Determine the [X, Y] coordinate at the center of the cell enclosing the given text.  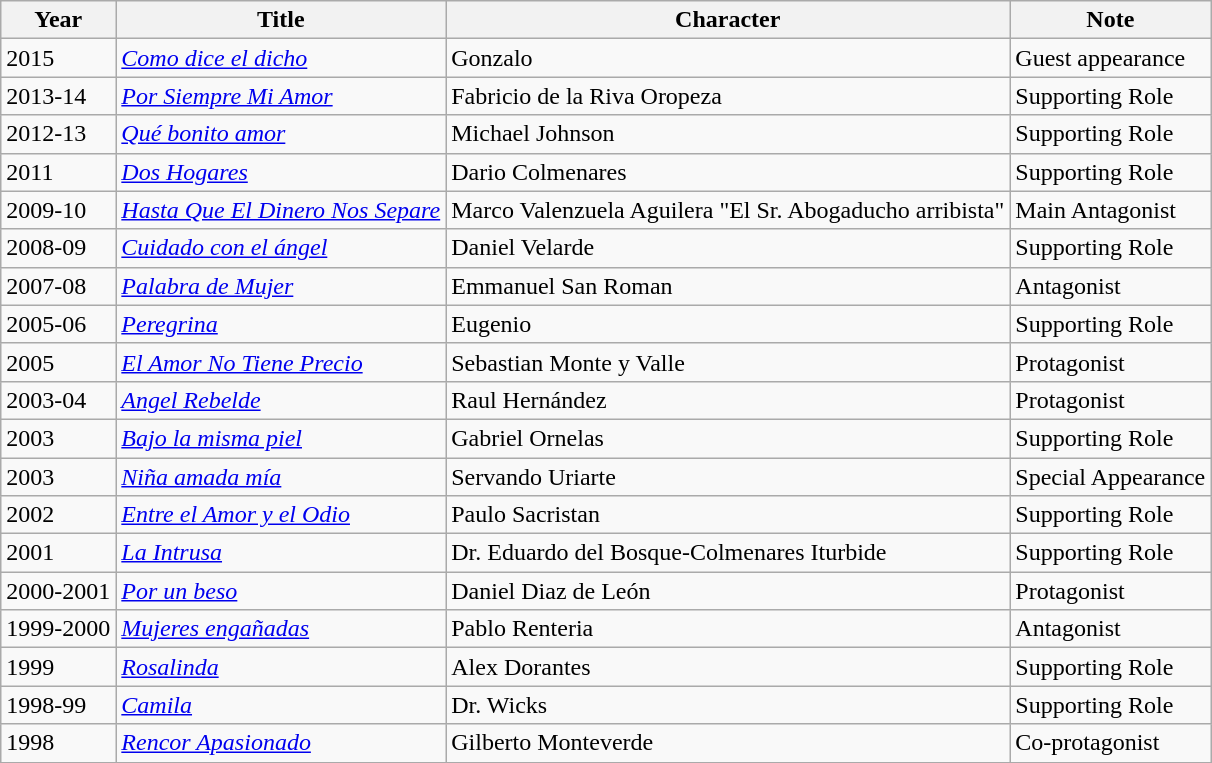
2003-04 [58, 400]
Peregrina [281, 324]
Special Appearance [1110, 477]
Camila [281, 705]
Dr. Eduardo del Bosque-Colmenares Iturbide [728, 553]
Year [58, 20]
Emmanuel San Roman [728, 286]
Servando Uriarte [728, 477]
Gonzalo [728, 58]
2013-14 [58, 96]
1998 [58, 743]
Dr. Wicks [728, 705]
Character [728, 20]
Mujeres engañadas [281, 629]
Dos Hogares [281, 172]
Eugenio [728, 324]
Co-protagonist [1110, 743]
Gabriel Ornelas [728, 438]
Main Antagonist [1110, 210]
Angel Rebelde [281, 400]
Cuidado con el ángel [281, 248]
Por un beso [281, 591]
2012-13 [58, 134]
Qué bonito amor [281, 134]
2009-10 [58, 210]
Daniel Velarde [728, 248]
2007-08 [58, 286]
Gilberto Monteverde [728, 743]
Marco Valenzuela Aguilera "El Sr. Abogaducho arribista" [728, 210]
Rencor Apasionado [281, 743]
Note [1110, 20]
Guest appearance [1110, 58]
1999-2000 [58, 629]
Michael Johnson [728, 134]
Rosalinda [281, 667]
La Intrusa [281, 553]
Palabra de Mujer [281, 286]
Alex Dorantes [728, 667]
Hasta Que El Dinero Nos Separe [281, 210]
El Amor No Tiene Precio [281, 362]
Por Siempre Mi Amor [281, 96]
2005 [58, 362]
Pablo Renteria [728, 629]
Paulo Sacristan [728, 515]
2008-09 [58, 248]
Niña amada mía [281, 477]
2011 [58, 172]
Entre el Amor y el Odio [281, 515]
2002 [58, 515]
Title [281, 20]
Como dice el dicho [281, 58]
2000-2001 [58, 591]
1998-99 [58, 705]
Daniel Diaz de León [728, 591]
Dario Colmenares [728, 172]
Bajo la misma piel [281, 438]
1999 [58, 667]
2001 [58, 553]
Fabricio de la Riva Oropeza [728, 96]
Raul Hernández [728, 400]
2005-06 [58, 324]
Sebastian Monte y Valle [728, 362]
2015 [58, 58]
